Determine the (X, Y) coordinate at the center of the cell enclosing the given text.  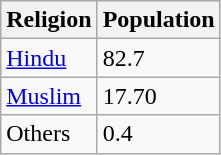
Population (158, 20)
0.4 (158, 134)
Muslim (49, 96)
82.7 (158, 58)
Others (49, 134)
Religion (49, 20)
17.70 (158, 96)
Hindu (49, 58)
